Provide the [x, y] coordinate of the cell's center where the given text is located.  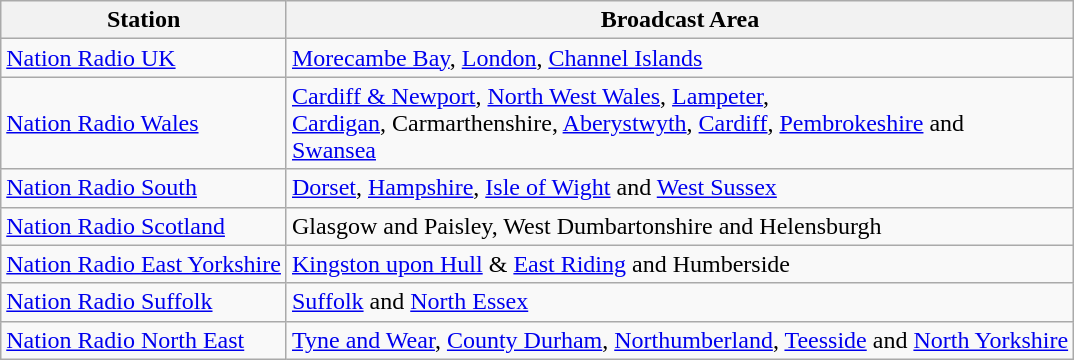
Nation Radio Scotland [144, 226]
Nation Radio Wales [144, 123]
Nation Radio Suffolk [144, 302]
Morecambe Bay, London, Channel Islands [680, 58]
Cardiff & Newport, North West Wales, Lampeter,Cardigan, Carmarthenshire, Aberystwyth, Cardiff, Pembrokeshire andSwansea [680, 123]
Broadcast Area [680, 20]
Dorset, Hampshire, Isle of Wight and West Sussex [680, 188]
Kingston upon Hull & East Riding and Humberside [680, 264]
Station [144, 20]
Tyne and Wear, County Durham, Northumberland, Teesside and North Yorkshire [680, 340]
Nation Radio North East [144, 340]
Nation Radio East Yorkshire [144, 264]
Nation Radio UK [144, 58]
Nation Radio South [144, 188]
Suffolk and North Essex [680, 302]
Glasgow and Paisley, West Dumbartonshire and Helensburgh [680, 226]
